Scan for the cell matching the given text and deliver its [x, y] coordinate at center. 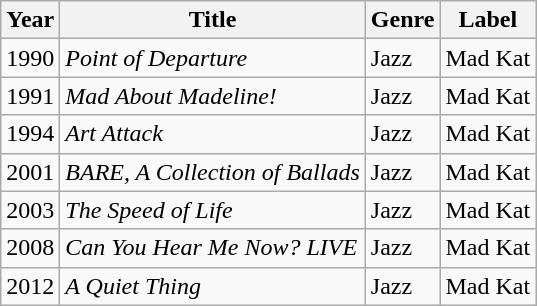
Point of Departure [212, 58]
Mad About Madeline! [212, 96]
2001 [30, 172]
Year [30, 20]
A Quiet Thing [212, 286]
Genre [402, 20]
2012 [30, 286]
Art Attack [212, 134]
The Speed of Life [212, 210]
1991 [30, 96]
2008 [30, 248]
BARE, A Collection of Ballads [212, 172]
2003 [30, 210]
Title [212, 20]
Can You Hear Me Now? LIVE [212, 248]
1990 [30, 58]
1994 [30, 134]
Label [488, 20]
